Scan for the cell matching the given text and deliver its [x, y] coordinate at center. 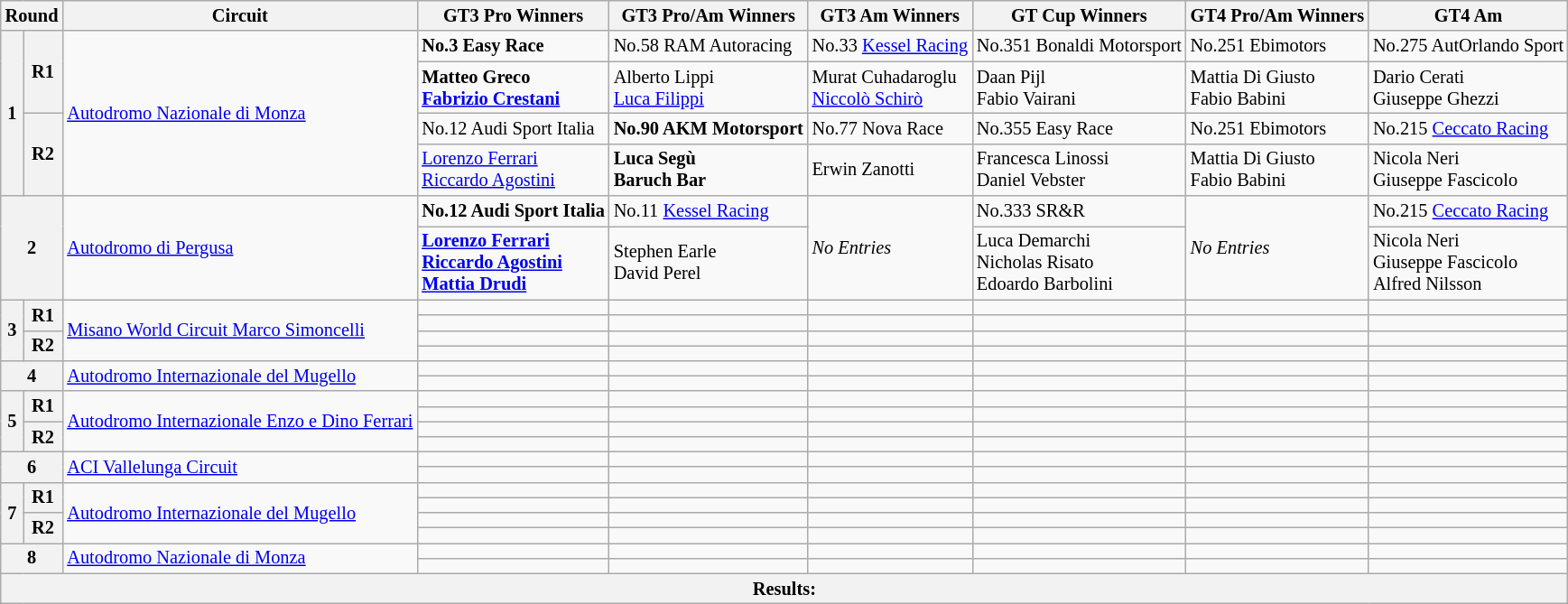
GT3 Pro Winners [513, 15]
No.90 AKM Motorsport [709, 128]
4 [32, 376]
GT4 Pro/Am Winners [1277, 15]
ACI Vallelunga Circuit [240, 467]
Francesca Linossi Daniel Vebster [1080, 170]
No.3 Easy Race [513, 46]
Matteo Greco Fabrizio Crestani [513, 88]
2 [32, 247]
No.333 SR&R [1080, 211]
No.11 Kessel Racing [709, 211]
Autodromo Internazionale Enzo e Dino Ferrari [240, 421]
Alberto Lippi Luca Filippi [709, 88]
GT3 Am Winners [890, 15]
GT3 Pro/Am Winners [709, 15]
No.77 Nova Race [890, 128]
Circuit [240, 15]
Autodromo di Pergusa [240, 247]
6 [32, 467]
No.58 RAM Autoracing [709, 46]
3 [13, 330]
GT Cup Winners [1080, 15]
Misano World Circuit Marco Simoncelli [240, 330]
7 [13, 513]
GT4 Am [1468, 15]
Nicola Neri Giuseppe Fascicolo [1468, 170]
No.351 Bonaldi Motorsport [1080, 46]
Nicola Neri Giuseppe Fascicolo Alfred Nilsson [1468, 263]
8 [32, 558]
Stephen Earle David Perel [709, 263]
Dario Cerati Giuseppe Ghezzi [1468, 88]
Daan Pijl Fabio Vairani [1080, 88]
Luca Segù Baruch Bar [709, 170]
Results: [784, 589]
Luca Demarchi Nicholas Risato Edoardo Barbolini [1080, 263]
Lorenzo Ferrari Riccardo Agostini [513, 170]
No.355 Easy Race [1080, 128]
No.275 AutOrlando Sport [1468, 46]
1 [13, 114]
5 [13, 421]
No.33 Kessel Racing [890, 46]
Murat Cuhadaroglu Niccolò Schirò [890, 88]
Erwin Zanotti [890, 170]
Round [32, 15]
Lorenzo Ferrari Riccardo Agostini Mattia Drudi [513, 263]
